Return (x, y) of the center of cell containing provided text 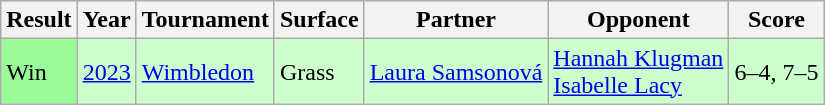
6–4, 7–5 (776, 72)
Opponent (638, 20)
Surface (319, 20)
2023 (106, 72)
Year (106, 20)
Partner (456, 20)
Hannah Klugman Isabelle Lacy (638, 72)
Score (776, 20)
Win (39, 72)
Result (39, 20)
Tournament (205, 20)
Wimbledon (205, 72)
Laura Samsonová (456, 72)
Grass (319, 72)
